Capture the cell that displays the provided text and extract its (x, y) central coordinate. 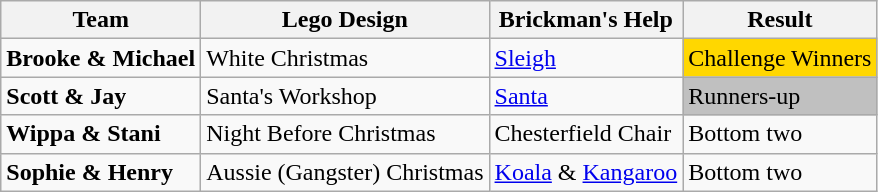
Result (780, 20)
Aussie (Gangster) Christmas (345, 172)
Lego Design (345, 20)
Challenge Winners (780, 58)
White Christmas (345, 58)
Scott & Jay (101, 96)
Santa (586, 96)
Sophie & Henry (101, 172)
Koala & Kangaroo (586, 172)
Brooke & Michael (101, 58)
Runners-up (780, 96)
Chesterfield Chair (586, 134)
Team (101, 20)
Santa's Workshop (345, 96)
Night Before Christmas (345, 134)
Wippa & Stani (101, 134)
Sleigh (586, 58)
Brickman's Help (586, 20)
